Return [x, y] of the center of cell containing provided text 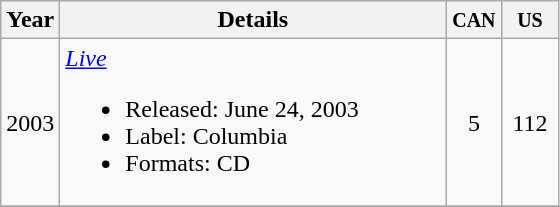
LiveReleased: June 24, 2003Label: ColumbiaFormats: CD [253, 122]
112 [530, 122]
5 [474, 122]
CAN [474, 20]
US [530, 20]
Year [30, 20]
2003 [30, 122]
Details [253, 20]
